Locate the cell with the specified text and output its [x, y] center coordinate. 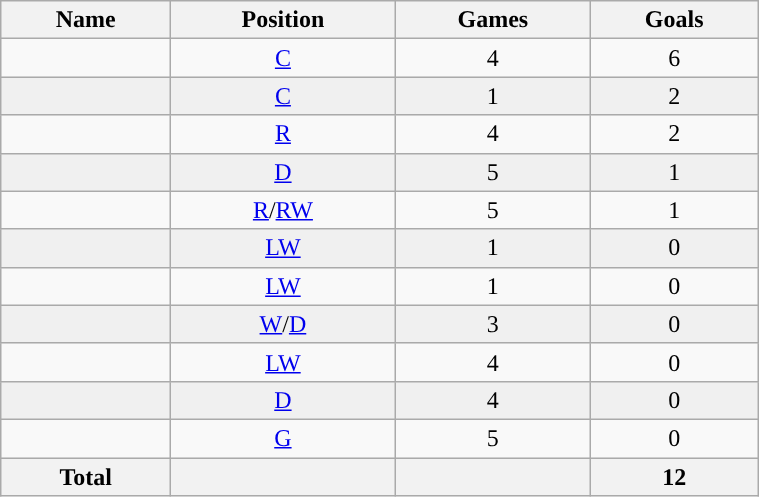
R/RW [283, 210]
Goals [674, 20]
Position [283, 20]
3 [493, 324]
G [283, 438]
R [283, 134]
Games [493, 20]
Name [86, 20]
W/D [283, 324]
6 [674, 58]
Total [86, 477]
12 [674, 477]
